Locate the cell with the specified text and output its [x, y] center coordinate. 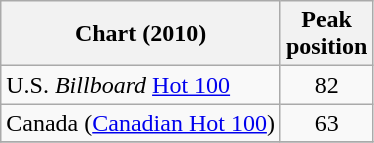
Peakposition [326, 34]
Canada (Canadian Hot 100) [141, 123]
63 [326, 123]
82 [326, 85]
U.S. Billboard Hot 100 [141, 85]
Chart (2010) [141, 34]
